Determine the (X, Y) coordinate at the center of the cell enclosing the given text.  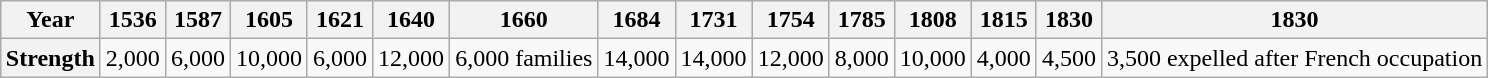
1536 (132, 20)
3,500 expelled after French occupation (1294, 58)
1731 (714, 20)
Year (50, 20)
1684 (636, 20)
1815 (1004, 20)
4,500 (1068, 58)
1660 (524, 20)
8,000 (862, 58)
1621 (340, 20)
1808 (932, 20)
1605 (268, 20)
2,000 (132, 58)
1640 (412, 20)
6,000 families (524, 58)
4,000 (1004, 58)
Strength (50, 58)
1754 (790, 20)
1785 (862, 20)
1587 (198, 20)
